Search for the cell housing the specified text and yield its [X, Y] center coordinate. 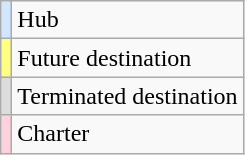
Hub [128, 20]
Future destination [128, 58]
Charter [128, 134]
Terminated destination [128, 96]
